For the text-containing cell, return its midpoint in [X, Y] coordinate format. 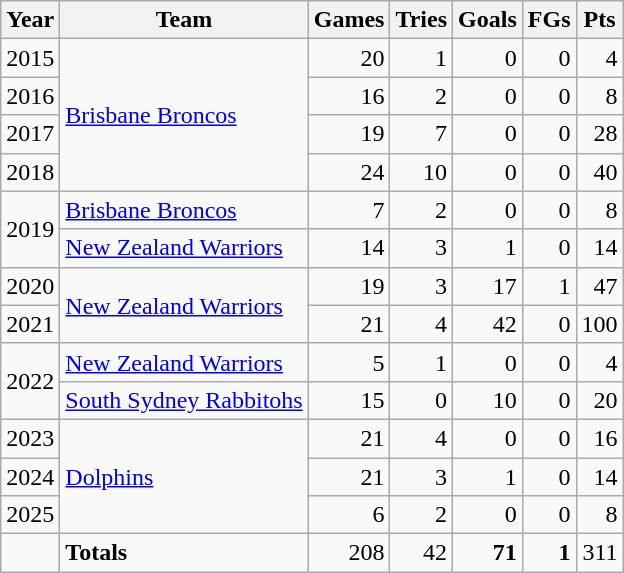
Team [184, 20]
15 [349, 400]
2020 [30, 286]
2019 [30, 229]
28 [600, 134]
2016 [30, 96]
208 [349, 553]
5 [349, 362]
FGs [549, 20]
Totals [184, 553]
71 [488, 553]
Tries [422, 20]
2018 [30, 172]
311 [600, 553]
17 [488, 286]
Pts [600, 20]
2022 [30, 381]
47 [600, 286]
2025 [30, 515]
2021 [30, 324]
Dolphins [184, 476]
Goals [488, 20]
South Sydney Rabbitohs [184, 400]
2024 [30, 477]
2015 [30, 58]
2023 [30, 438]
100 [600, 324]
2017 [30, 134]
Year [30, 20]
24 [349, 172]
Games [349, 20]
6 [349, 515]
40 [600, 172]
